Find where the given text appears and provide that cell's center as [X, Y] coordinate. 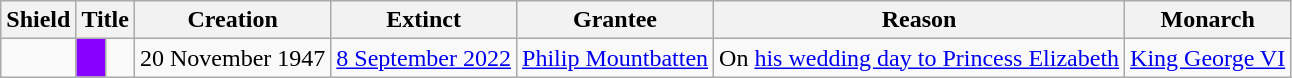
Title [106, 20]
Philip Mountbatten [616, 58]
Grantee [616, 20]
Reason [920, 20]
20 November 1947 [232, 58]
Shield [38, 20]
Monarch [1208, 20]
Extinct [424, 20]
Creation [232, 20]
8 September 2022 [424, 58]
On his wedding day to Princess Elizabeth [920, 58]
King George VI [1208, 58]
